Detect which cell encompasses the target text, then output its (X, Y) center coordinate. 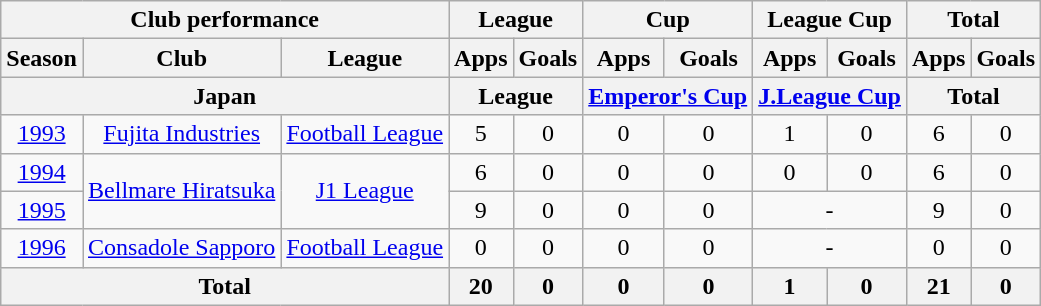
J.League Cup (830, 96)
Cup (668, 20)
1994 (42, 172)
Club performance (225, 20)
League Cup (830, 20)
Club (181, 58)
5 (481, 134)
1996 (42, 248)
Consadole Sapporo (181, 248)
Fujita Industries (181, 134)
Bellmare Hiratsuka (181, 191)
1993 (42, 134)
Season (42, 58)
1995 (42, 210)
21 (938, 286)
Emperor's Cup (668, 96)
Japan (225, 96)
20 (481, 286)
J1 League (365, 191)
